From the cell containing the given text, extract its center point as [X, Y] coordinate. 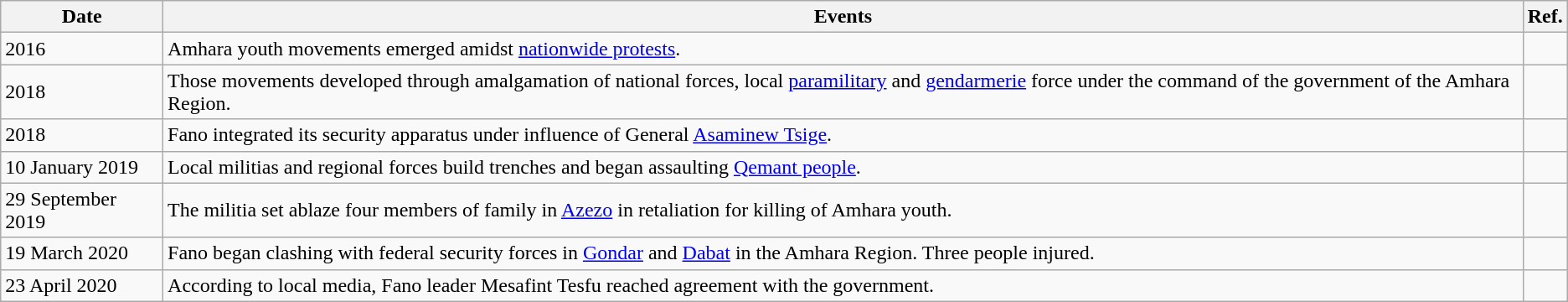
The militia set ablaze four members of family in Azezo in retaliation for killing of Amhara youth. [843, 210]
Fano integrated its security apparatus under influence of General Asaminew Tsige. [843, 135]
Events [843, 17]
23 April 2020 [82, 285]
Date [82, 17]
Local militias and regional forces build trenches and began assaulting Qemant people. [843, 167]
19 March 2020 [82, 253]
Ref. [1545, 17]
29 September 2019 [82, 210]
10 January 2019 [82, 167]
Fano began clashing with federal security forces in Gondar and Dabat in the Amhara Region. Three people injured. [843, 253]
According to local media, Fano leader Mesafint Tesfu reached agreement with the government. [843, 285]
2016 [82, 49]
Amhara youth movements emerged amidst nationwide protests. [843, 49]
